Pinpoint the cell where the given text exists, returning its (X, Y) midpoint coordinate. 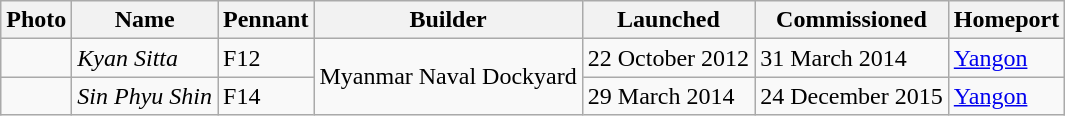
Launched (668, 20)
Photo (36, 20)
F12 (266, 58)
29 March 2014 (668, 96)
Name (145, 20)
Homeport (1006, 20)
24 December 2015 (852, 96)
Pennant (266, 20)
Kyan Sitta (145, 58)
22 October 2012 (668, 58)
Commissioned (852, 20)
Myanmar Naval Dockyard (448, 77)
F14 (266, 96)
Builder (448, 20)
Sin Phyu Shin (145, 96)
31 March 2014 (852, 58)
